Locate the cell with the specified text and output its (X, Y) center coordinate. 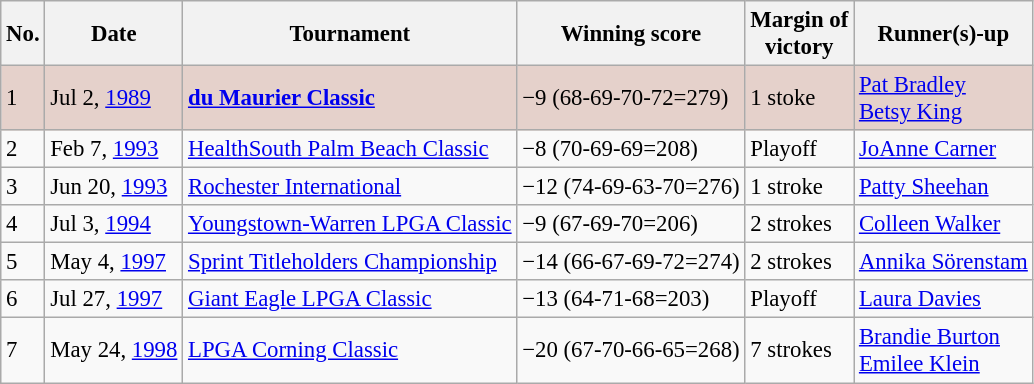
LPGA Corning Classic (350, 350)
Date (114, 34)
Laura Davies (944, 299)
−13 (64-71-68=203) (631, 299)
Colleen Walker (944, 224)
Jul 27, 1997 (114, 299)
JoAnne Carner (944, 149)
Jul 3, 1994 (114, 224)
May 24, 1998 (114, 350)
−20 (67-70-66-65=268) (631, 350)
5 (23, 262)
Pat Bradley Betsy King (944, 98)
Runner(s)-up (944, 34)
1 (23, 98)
Winning score (631, 34)
Giant Eagle LPGA Classic (350, 299)
3 (23, 187)
6 (23, 299)
Jul 2, 1989 (114, 98)
−9 (68-69-70-72=279) (631, 98)
Tournament (350, 34)
Patty Sheehan (944, 187)
May 4, 1997 (114, 262)
Jun 20, 1993 (114, 187)
Feb 7, 1993 (114, 149)
HealthSouth Palm Beach Classic (350, 149)
No. (23, 34)
−9 (67-69-70=206) (631, 224)
7 strokes (800, 350)
4 (23, 224)
2 (23, 149)
1 stroke (800, 187)
−8 (70-69-69=208) (631, 149)
Brandie Burton Emilee Klein (944, 350)
du Maurier Classic (350, 98)
Youngstown-Warren LPGA Classic (350, 224)
Rochester International (350, 187)
1 stoke (800, 98)
Margin ofvictory (800, 34)
7 (23, 350)
−12 (74-69-63-70=276) (631, 187)
Annika Sörenstam (944, 262)
Sprint Titleholders Championship (350, 262)
−14 (66-67-69-72=274) (631, 262)
